Provide the (x, y) coordinate of the cell's center where the given text is located.  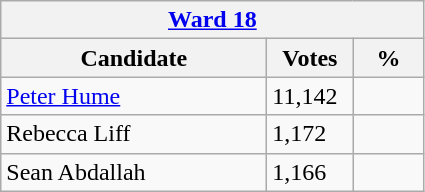
Rebecca Liff (134, 134)
Votes (310, 58)
Candidate (134, 58)
11,142 (310, 96)
1,166 (310, 172)
Peter Hume (134, 96)
Sean Abdallah (134, 172)
% (388, 58)
1,172 (310, 134)
Ward 18 (212, 20)
